Pinpoint the cell where the given text exists, returning its [x, y] midpoint coordinate. 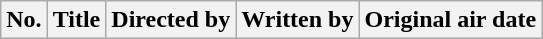
Original air date [450, 20]
No. [24, 20]
Written by [298, 20]
Title [76, 20]
Directed by [171, 20]
